Capture the cell that displays the provided text and extract its [x, y] central coordinate. 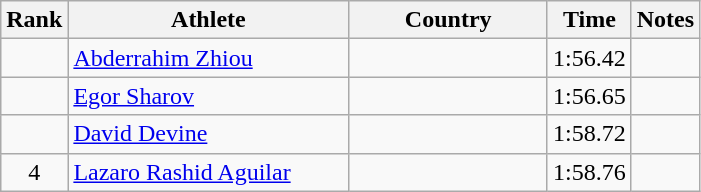
Country [448, 20]
Egor Sharov [208, 96]
Time [589, 20]
1:58.72 [589, 134]
Abderrahim Zhiou [208, 58]
1:58.76 [589, 172]
David Devine [208, 134]
Notes [665, 20]
1:56.65 [589, 96]
Rank [34, 20]
Athlete [208, 20]
1:56.42 [589, 58]
Lazaro Rashid Aguilar [208, 172]
4 [34, 172]
